Identify which cell holds the provided text, then report its [x, y] central coordinate. 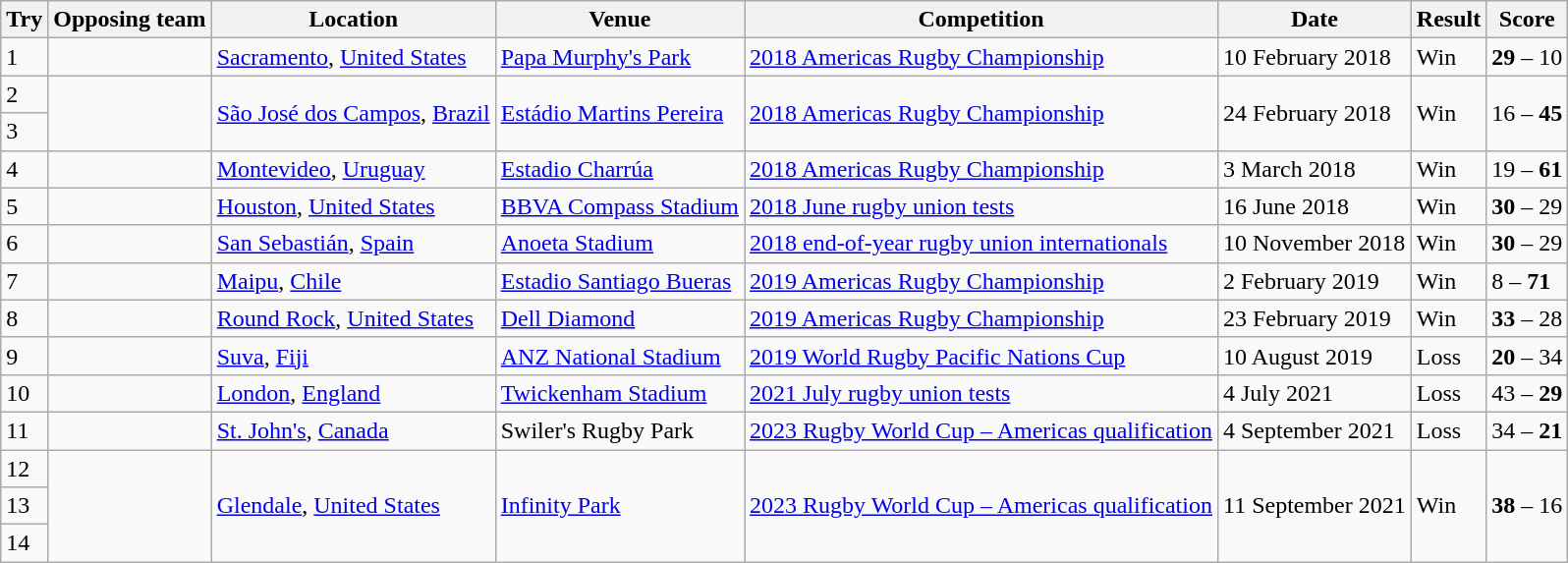
2 [25, 94]
St. John's, Canada [354, 430]
4 July 2021 [1315, 393]
Dell Diamond [619, 318]
29 – 10 [1527, 57]
Location [354, 20]
Swiler's Rugby Park [619, 430]
16 – 45 [1527, 113]
Infinity Park [619, 506]
2019 World Rugby Pacific Nations Cup [981, 356]
Date [1315, 20]
Estadio Charrúa [619, 169]
8 – 71 [1527, 281]
Maipu, Chile [354, 281]
7 [25, 281]
Sacramento, United States [354, 57]
Anoeta Stadium [619, 244]
BBVA Compass Stadium [619, 206]
38 – 16 [1527, 506]
3 March 2018 [1315, 169]
Montevideo, Uruguay [354, 169]
Competition [981, 20]
Opposing team [130, 20]
4 [25, 169]
11 [25, 430]
11 September 2021 [1315, 506]
Glendale, United States [354, 506]
Estádio Martins Pereira [619, 113]
Houston, United States [354, 206]
24 February 2018 [1315, 113]
London, England [354, 393]
19 – 61 [1527, 169]
9 [25, 356]
2021 July rugby union tests [981, 393]
34 – 21 [1527, 430]
Try [25, 20]
16 June 2018 [1315, 206]
10 February 2018 [1315, 57]
Round Rock, United States [354, 318]
20 – 34 [1527, 356]
13 [25, 506]
10 August 2019 [1315, 356]
Estadio Santiago Bueras [619, 281]
10 November 2018 [1315, 244]
Score [1527, 20]
1 [25, 57]
2018 June rugby union tests [981, 206]
14 [25, 543]
Venue [619, 20]
23 February 2019 [1315, 318]
Result [1448, 20]
33 – 28 [1527, 318]
6 [25, 244]
4 September 2021 [1315, 430]
Suva, Fiji [354, 356]
San Sebastián, Spain [354, 244]
12 [25, 469]
2018 end-of-year rugby union internationals [981, 244]
ANZ National Stadium [619, 356]
8 [25, 318]
São José dos Campos, Brazil [354, 113]
43 – 29 [1527, 393]
Papa Murphy's Park [619, 57]
5 [25, 206]
Twickenham Stadium [619, 393]
10 [25, 393]
3 [25, 132]
2 February 2019 [1315, 281]
